Search for the cell housing the specified text and yield its [x, y] center coordinate. 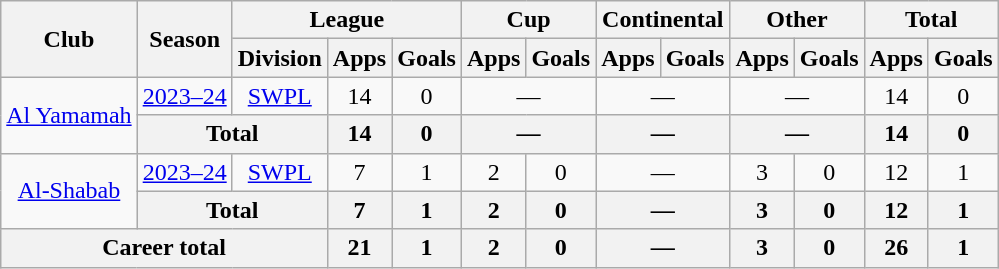
League [346, 20]
Other [797, 20]
21 [359, 248]
Continental [663, 20]
Career total [164, 248]
Season [184, 39]
26 [896, 248]
Al Yamamah [69, 115]
Al-Shabab [69, 191]
Division [280, 58]
Club [69, 39]
Cup [528, 20]
